Detect which cell encompasses the target text, then output its (X, Y) center coordinate. 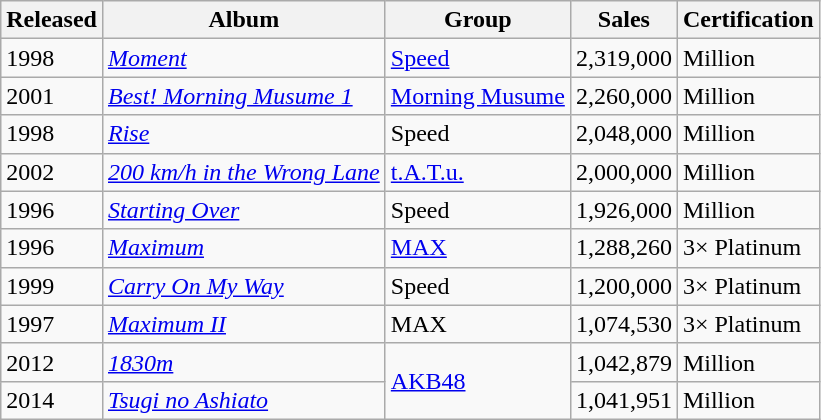
Tsugi no Ashiato (244, 400)
2,260,000 (624, 96)
Best! Morning Musume 1 (244, 96)
Moment (244, 58)
t.A.T.u. (478, 172)
Album (244, 20)
1997 (52, 324)
1,926,000 (624, 210)
1999 (52, 286)
Rise (244, 134)
1,200,000 (624, 286)
AKB48 (478, 381)
Morning Musume (478, 96)
Maximum II (244, 324)
Certification (748, 20)
200 km/h in the Wrong Lane (244, 172)
2014 (52, 400)
Group (478, 20)
1,288,260 (624, 248)
1,042,879 (624, 362)
Maximum (244, 248)
2002 (52, 172)
Released (52, 20)
1,074,530 (624, 324)
1,041,951 (624, 400)
2001 (52, 96)
Sales (624, 20)
2,000,000 (624, 172)
2,319,000 (624, 58)
Starting Over (244, 210)
Carry On My Way (244, 286)
1830m (244, 362)
2012 (52, 362)
2,048,000 (624, 134)
